Provide the (X, Y) coordinate of the cell's center where the given text is located.  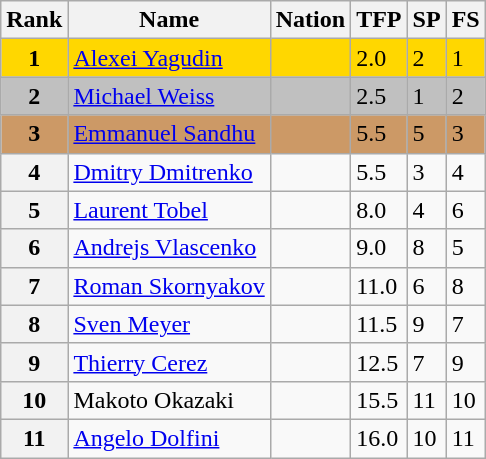
Michael Weiss (169, 96)
Alexei Yagudin (169, 58)
Laurent Tobel (169, 210)
11.0 (379, 286)
12.5 (379, 362)
Andrejs Vlascenko (169, 248)
Roman Skornyakov (169, 286)
16.0 (379, 438)
15.5 (379, 400)
Angelo Dolfini (169, 438)
Name (169, 20)
Nation (310, 20)
Makoto Okazaki (169, 400)
2.5 (379, 96)
SP (426, 20)
2.0 (379, 58)
Emmanuel Sandhu (169, 134)
11.5 (379, 324)
TFP (379, 20)
Dmitry Dmitrenko (169, 172)
Rank (34, 20)
Thierry Cerez (169, 362)
FS (466, 20)
Sven Meyer (169, 324)
8.0 (379, 210)
9.0 (379, 248)
